Detect which cell encompasses the target text, then output its (X, Y) center coordinate. 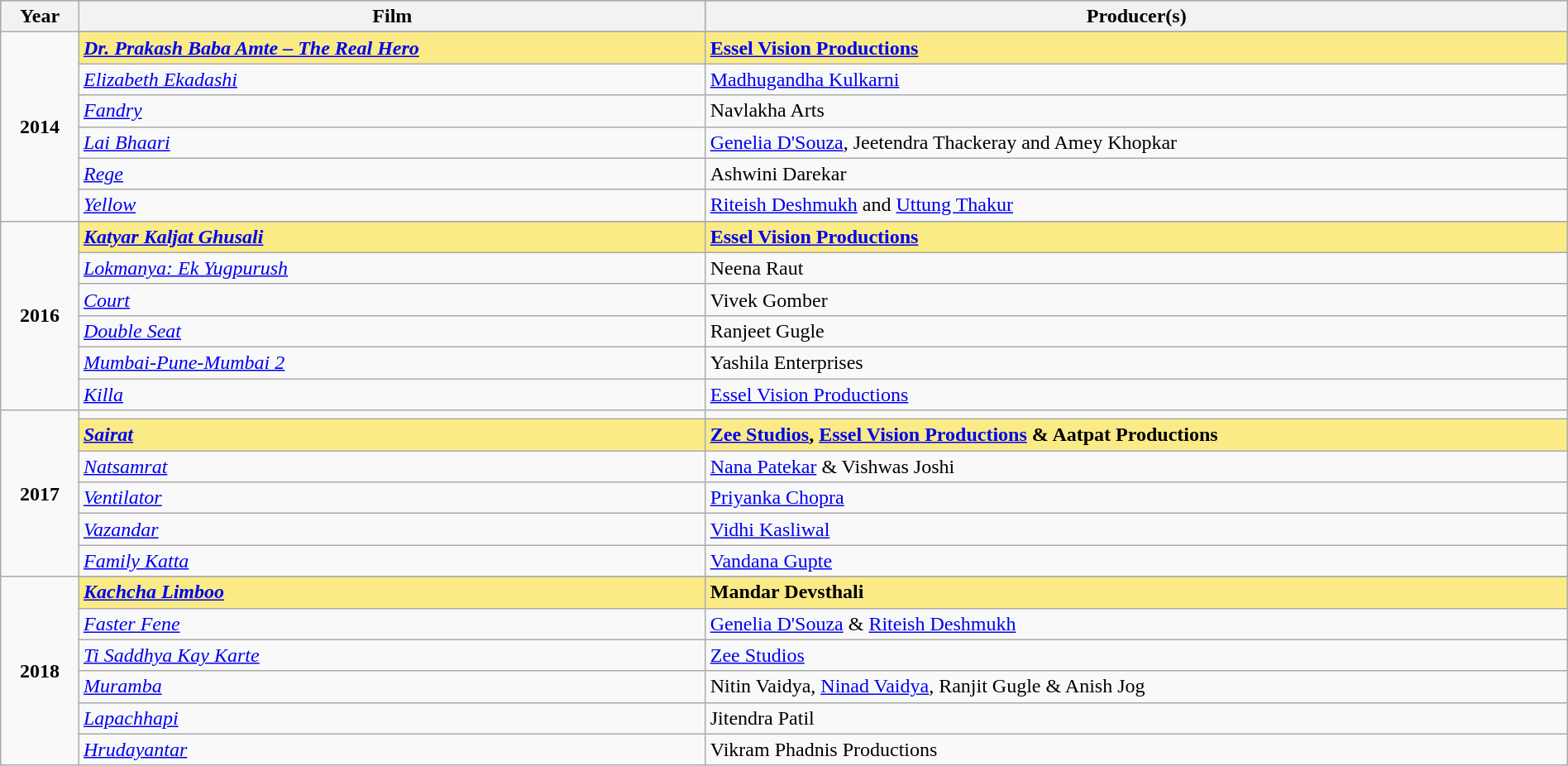
Vidhi Kasliwal (1136, 529)
Ventilator (392, 498)
Double Seat (392, 331)
Faster Fene (392, 624)
Ranjeet Gugle (1136, 331)
Sairat (392, 435)
Genelia D'Souza, Jeetendra Thackeray and Amey Khopkar (1136, 142)
Vikram Phadnis Productions (1136, 749)
Elizabeth Ekadashi (392, 79)
Ti Saddhya Kay Karte (392, 655)
Katyar Kaljat Ghusali (392, 237)
Producer(s) (1136, 17)
Year (40, 17)
Court (392, 299)
2018 (40, 671)
Fandry (392, 111)
Vandana Gupte (1136, 561)
Vivek Gomber (1136, 299)
Zee Studios (1136, 655)
Jitendra Patil (1136, 718)
Natsamrat (392, 467)
Zee Studios, Essel Vision Productions & Aatpat Productions (1136, 435)
Madhugandha Kulkarni (1136, 79)
Muramba (392, 687)
Kachcha Limboo (392, 592)
Riteish Deshmukh and Uttung Thakur (1136, 205)
Lai Bhaari (392, 142)
Yellow (392, 205)
Priyanka Chopra (1136, 498)
Rege (392, 174)
Lokmanya: Ek Yugpurush (392, 268)
Lapachhapi (392, 718)
Ashwini Darekar (1136, 174)
Navlakha Arts (1136, 111)
Mandar Devsthali (1136, 592)
2016 (40, 315)
Yashila Enterprises (1136, 362)
Mumbai-Pune-Mumbai 2 (392, 362)
Family Katta (392, 561)
2014 (40, 127)
Vazandar (392, 529)
2017 (40, 493)
Nana Patekar & Vishwas Joshi (1136, 467)
Nitin Vaidya, Ninad Vaidya, Ranjit Gugle & Anish Jog (1136, 687)
Neena Raut (1136, 268)
Genelia D'Souza & Riteish Deshmukh (1136, 624)
Dr. Prakash Baba Amte – The Real Hero (392, 48)
Hrudayantar (392, 749)
Film (392, 17)
Killa (392, 395)
